Provide the [x, y] coordinate of the cell's center where the given text is located.  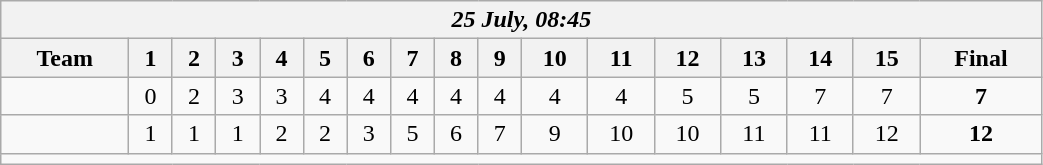
14 [820, 58]
15 [886, 58]
13 [754, 58]
Final [981, 58]
25 July, 08:45 [522, 20]
0 [151, 96]
8 [456, 58]
Team [65, 58]
